Return [X, Y] of the center of cell containing provided text 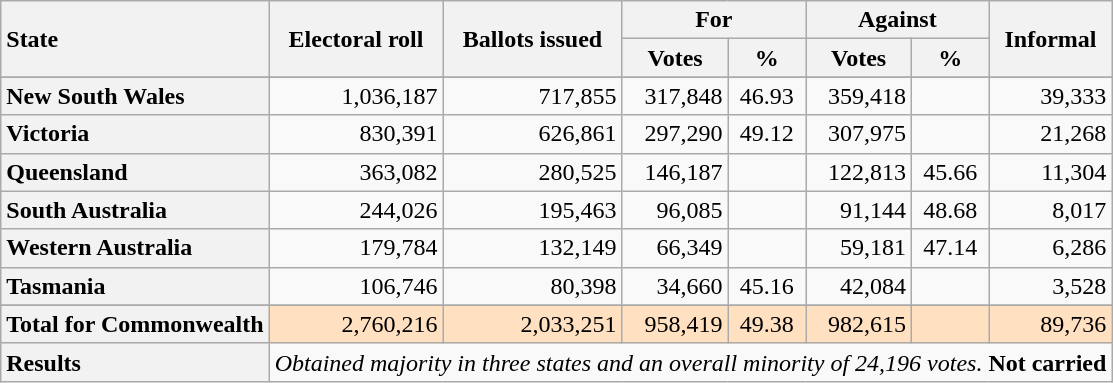
49.12 [766, 134]
34,660 [675, 286]
Victoria [135, 134]
317,848 [675, 96]
66,349 [675, 248]
Tasmania [135, 286]
Results [135, 362]
Ballots issued [532, 39]
132,149 [532, 248]
Informal [1050, 39]
195,463 [532, 210]
49.38 [766, 324]
New South Wales [135, 96]
96,085 [675, 210]
11,304 [1050, 172]
2,033,251 [532, 324]
307,975 [859, 134]
45.66 [950, 172]
Electoral roll [356, 39]
21,268 [1050, 134]
59,181 [859, 248]
89,736 [1050, 324]
Queensland [135, 172]
42,084 [859, 286]
Western Australia [135, 248]
State [135, 39]
Against [898, 20]
6,286 [1050, 248]
Obtained majority in three states and an overall minority of 24,196 votes. Not carried [690, 362]
South Australia [135, 210]
244,026 [356, 210]
626,861 [532, 134]
359,418 [859, 96]
717,855 [532, 96]
39,333 [1050, 96]
46.93 [766, 96]
1,036,187 [356, 96]
958,419 [675, 324]
8,017 [1050, 210]
146,187 [675, 172]
122,813 [859, 172]
47.14 [950, 248]
280,525 [532, 172]
3,528 [1050, 286]
830,391 [356, 134]
For [714, 20]
982,615 [859, 324]
297,290 [675, 134]
106,746 [356, 286]
363,082 [356, 172]
48.68 [950, 210]
Total for Commonwealth [135, 324]
91,144 [859, 210]
2,760,216 [356, 324]
45.16 [766, 286]
80,398 [532, 286]
179,784 [356, 248]
